Scan for the cell matching the given text and deliver its (X, Y) coordinate at center. 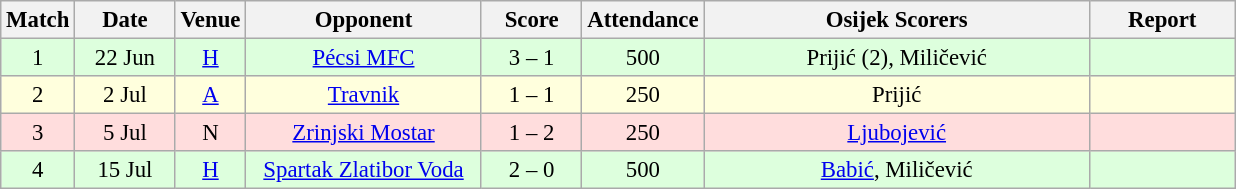
N (210, 133)
1 – 1 (532, 95)
Report (1162, 20)
2 Jul (126, 95)
Match (38, 20)
1 – 2 (532, 133)
15 Jul (126, 170)
3 (38, 133)
Babić, Miličević (897, 170)
Zrinjski Mostar (364, 133)
2 – 0 (532, 170)
Date (126, 20)
Prijić (2), Miličević (897, 58)
1 (38, 58)
A (210, 95)
5 Jul (126, 133)
22 Jun (126, 58)
Pécsi MFC (364, 58)
Prijić (897, 95)
Travnik (364, 95)
Spartak Zlatibor Voda (364, 170)
Opponent (364, 20)
Osijek Scorers (897, 20)
3 – 1 (532, 58)
4 (38, 170)
Attendance (643, 20)
Score (532, 20)
Ljubojević (897, 133)
2 (38, 95)
Venue (210, 20)
